Detect which cell encompasses the target text, then output its (X, Y) center coordinate. 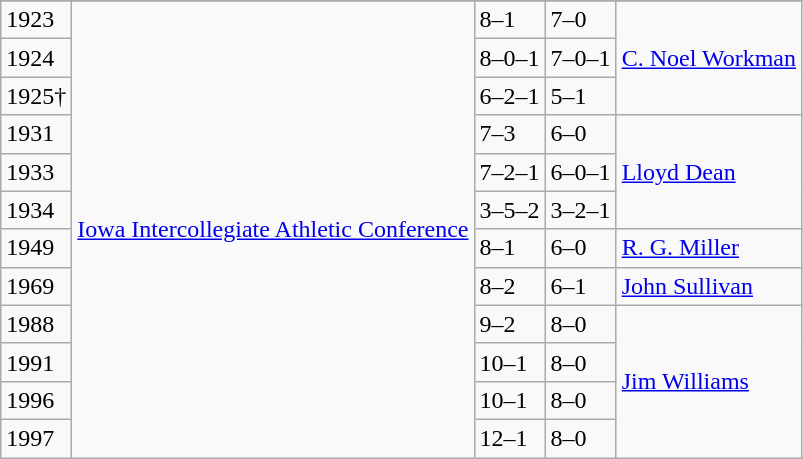
1933 (36, 172)
John Sullivan (708, 286)
3–5–2 (510, 210)
C. Noel Workman (708, 58)
5–1 (580, 96)
7–2–1 (510, 172)
Lloyd Dean (708, 172)
1997 (36, 438)
9–2 (510, 324)
1991 (36, 362)
8–0–1 (510, 58)
6–0–1 (580, 172)
1969 (36, 286)
3–2–1 (580, 210)
R. G. Miller (708, 248)
1934 (36, 210)
6–1 (580, 286)
1996 (36, 400)
Jim Williams (708, 381)
7–3 (510, 134)
7–0–1 (580, 58)
1923 (36, 20)
1988 (36, 324)
1931 (36, 134)
1949 (36, 248)
Iowa Intercollegiate Athletic Conference (273, 230)
7–0 (580, 20)
1925† (36, 96)
12–1 (510, 438)
8–2 (510, 286)
1924 (36, 58)
6–2–1 (510, 96)
